Scan for the cell matching the given text and deliver its [x, y] coordinate at center. 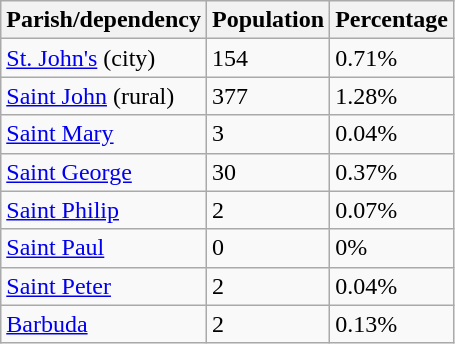
0.07% [392, 210]
Saint Philip [104, 210]
Saint George [104, 172]
30 [268, 172]
St. John's (city) [104, 58]
1.28% [392, 96]
Saint Peter [104, 286]
Population [268, 20]
Percentage [392, 20]
Saint Paul [104, 248]
377 [268, 96]
3 [268, 134]
0 [268, 248]
Parish/dependency [104, 20]
154 [268, 58]
Saint John (rural) [104, 96]
0.71% [392, 58]
0.37% [392, 172]
Barbuda [104, 324]
0.13% [392, 324]
Saint Mary [104, 134]
0% [392, 248]
